Output the [x, y] coordinate of the center of the cell containing the given text.  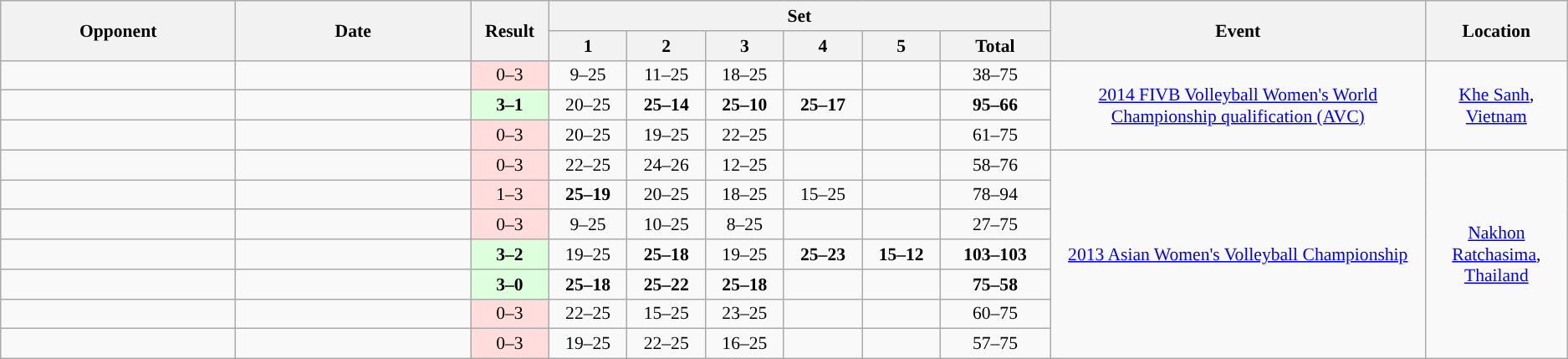
60–75 [995, 314]
2 [667, 46]
15–12 [901, 254]
Date [353, 30]
11–25 [667, 75]
24–26 [667, 165]
3 [745, 46]
5 [901, 46]
Khe Sanh, Vietnam [1497, 105]
3–0 [510, 285]
4 [823, 46]
103–103 [995, 254]
57–75 [995, 344]
1 [588, 46]
Opponent [119, 30]
25–17 [823, 105]
25–10 [745, 105]
Location [1497, 30]
3–2 [510, 254]
38–75 [995, 75]
Nakhon Ratchasima, Thailand [1497, 254]
58–76 [995, 165]
75–58 [995, 285]
16–25 [745, 344]
27–75 [995, 225]
23–25 [745, 314]
2013 Asian Women's Volleyball Championship [1239, 254]
Set [799, 16]
Result [510, 30]
3–1 [510, 105]
78–94 [995, 195]
2014 FIVB Volleyball Women's World Championship qualification (AVC) [1239, 105]
Total [995, 46]
95–66 [995, 105]
25–23 [823, 254]
8–25 [745, 225]
Event [1239, 30]
1–3 [510, 195]
61–75 [995, 136]
25–22 [667, 285]
10–25 [667, 225]
25–14 [667, 105]
12–25 [745, 165]
25–19 [588, 195]
